Return the (X, Y) coordinate for the center point of the cell that contains the specified text.  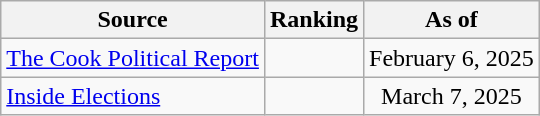
Source (133, 20)
Inside Elections (133, 96)
As of (452, 20)
February 6, 2025 (452, 58)
The Cook Political Report (133, 58)
Ranking (314, 20)
March 7, 2025 (452, 96)
